From the cell containing the given text, extract its center point as (X, Y) coordinate. 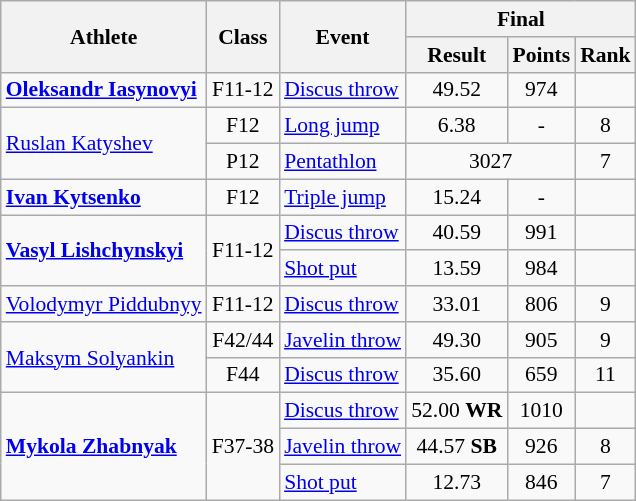
Ivan Kytsenko (104, 197)
Athlete (104, 36)
Oleksandr Iasynovyi (104, 90)
Triple jump (342, 197)
Ruslan Katyshev (104, 144)
F37-38 (243, 446)
926 (541, 447)
33.01 (456, 304)
Rank (606, 55)
15.24 (456, 197)
3027 (490, 162)
Class (243, 36)
Volodymyr Piddubnyy (104, 304)
Long jump (342, 126)
Maksym Solyankin (104, 358)
40.59 (456, 233)
Pentathlon (342, 162)
44.57 SB (456, 447)
1010 (541, 411)
659 (541, 375)
Result (456, 55)
F42/44 (243, 340)
991 (541, 233)
905 (541, 340)
12.73 (456, 482)
Event (342, 36)
49.30 (456, 340)
52.00 WR (456, 411)
Points (541, 55)
Vasyl Lishchynskyi (104, 250)
Final (521, 19)
806 (541, 304)
35.60 (456, 375)
F44 (243, 375)
974 (541, 90)
Mykola Zhabnyak (104, 446)
6.38 (456, 126)
P12 (243, 162)
984 (541, 269)
846 (541, 482)
49.52 (456, 90)
11 (606, 375)
13.59 (456, 269)
